Search for the cell housing the specified text and yield its (X, Y) center coordinate. 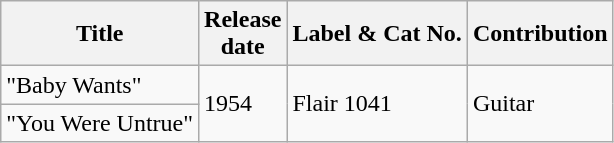
Guitar (540, 104)
Label & Cat No. (377, 34)
"Baby Wants" (100, 85)
Title (100, 34)
Contribution (540, 34)
1954 (243, 104)
"You Were Untrue" (100, 123)
Flair 1041 (377, 104)
Releasedate (243, 34)
